Output the [x, y] coordinate of the center of the cell containing the given text.  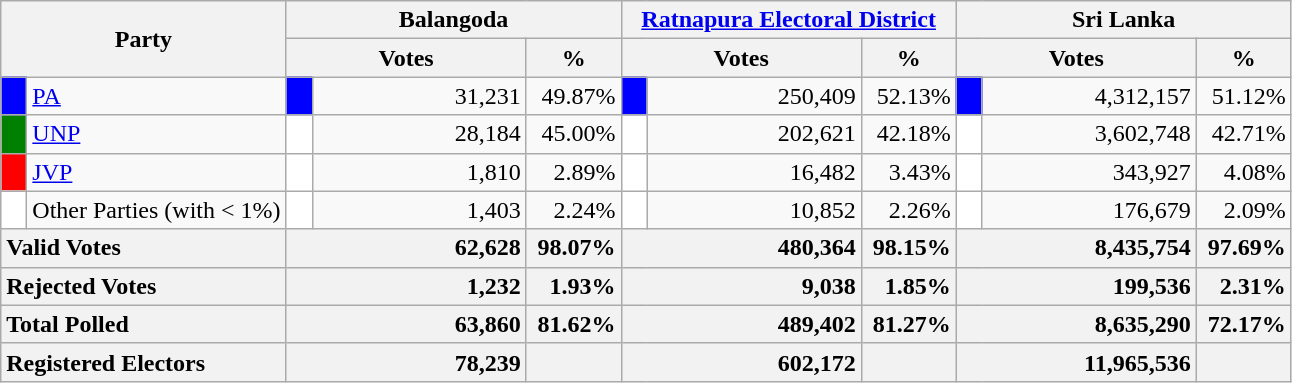
51.12% [1244, 96]
78,239 [406, 362]
Balangoda [454, 20]
8,635,290 [1076, 324]
28,184 [419, 134]
42.18% [908, 134]
1,403 [419, 210]
2.89% [574, 172]
63,860 [406, 324]
2.26% [908, 210]
8,435,754 [1076, 248]
1.93% [574, 286]
31,231 [419, 96]
2.24% [574, 210]
Other Parties (with < 1%) [156, 210]
97.69% [1244, 248]
11,965,536 [1076, 362]
3,602,748 [1089, 134]
1.85% [908, 286]
98.07% [574, 248]
72.17% [1244, 324]
602,172 [741, 362]
45.00% [574, 134]
52.13% [908, 96]
1,232 [406, 286]
Registered Electors [144, 362]
250,409 [754, 96]
81.62% [574, 324]
1,810 [419, 172]
Sri Lanka [1124, 20]
10,852 [754, 210]
9,038 [741, 286]
2.09% [1244, 210]
489,402 [741, 324]
4.08% [1244, 172]
62,628 [406, 248]
PA [156, 96]
42.71% [1244, 134]
2.31% [1244, 286]
3.43% [908, 172]
49.87% [574, 96]
UNP [156, 134]
98.15% [908, 248]
81.27% [908, 324]
Party [144, 39]
16,482 [754, 172]
4,312,157 [1089, 96]
JVP [156, 172]
480,364 [741, 248]
176,679 [1089, 210]
Total Polled [144, 324]
Valid Votes [144, 248]
202,621 [754, 134]
Rejected Votes [144, 286]
Ratnapura Electoral District [788, 20]
343,927 [1089, 172]
199,536 [1076, 286]
